Locate the cell with the specified text and output its [X, Y] center coordinate. 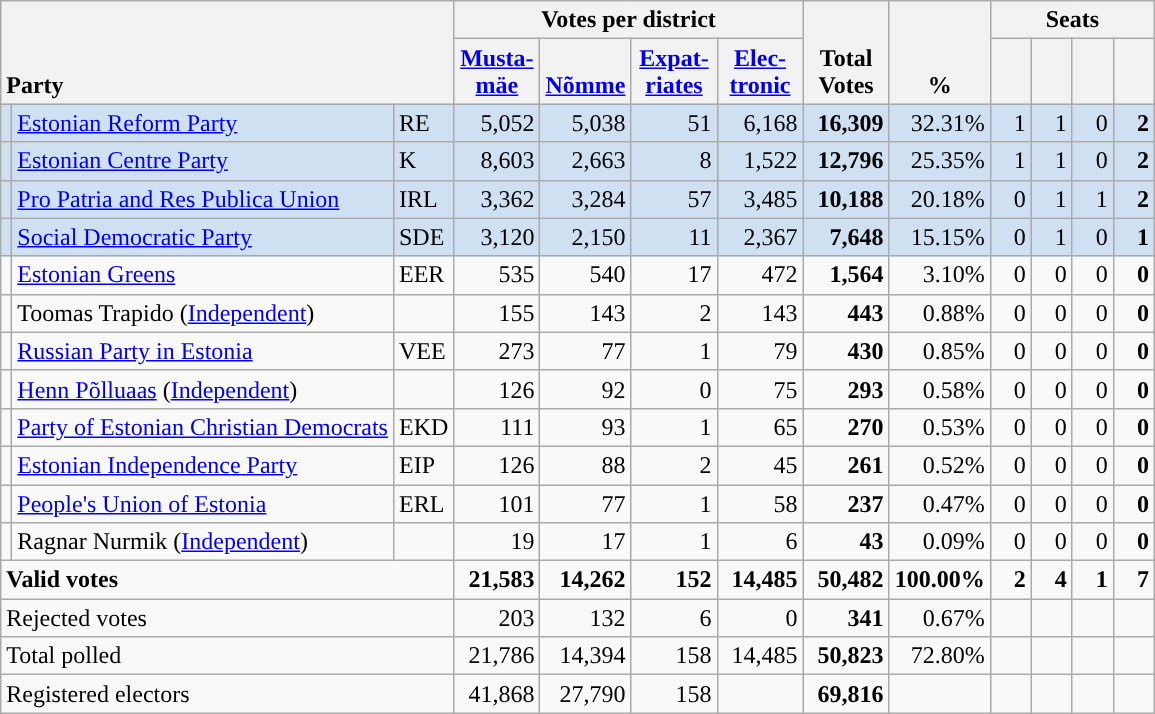
Registered electors [228, 694]
ERL [423, 503]
EIP [423, 465]
5,052 [497, 123]
535 [497, 275]
K [423, 161]
7,648 [846, 237]
Seats [1072, 20]
Total polled [228, 656]
430 [846, 351]
Musta- mäe [497, 72]
12,796 [846, 161]
293 [846, 389]
101 [497, 503]
50,823 [846, 656]
1,564 [846, 275]
7 [1134, 580]
0.88% [940, 313]
Elec- tronic [760, 72]
Total Votes [846, 52]
58 [760, 503]
43 [846, 542]
237 [846, 503]
10,188 [846, 199]
32.31% [940, 123]
Estonian Reform Party [203, 123]
Party of Estonian Christian Democrats [203, 427]
0.52% [940, 465]
0.67% [940, 618]
0.53% [940, 427]
0.85% [940, 351]
0.47% [940, 503]
57 [674, 199]
341 [846, 618]
203 [497, 618]
Party [228, 52]
472 [760, 275]
Pro Patria and Res Publica Union [203, 199]
Nõmme [586, 72]
2,663 [586, 161]
111 [497, 427]
3,120 [497, 237]
3.10% [940, 275]
EKD [423, 427]
1,522 [760, 161]
25.35% [940, 161]
92 [586, 389]
261 [846, 465]
14,262 [586, 580]
Henn Põlluaas (Independent) [203, 389]
11 [674, 237]
45 [760, 465]
65 [760, 427]
21,583 [497, 580]
50,482 [846, 580]
79 [760, 351]
443 [846, 313]
Votes per district [628, 20]
Ragnar Nurmik (Independent) [203, 542]
RE [423, 123]
Social Democratic Party [203, 237]
155 [497, 313]
14,394 [586, 656]
0.09% [940, 542]
41,868 [497, 694]
Russian Party in Estonia [203, 351]
75 [760, 389]
15.15% [940, 237]
8 [674, 161]
20.18% [940, 199]
Estonian Centre Party [203, 161]
3,284 [586, 199]
2,367 [760, 237]
5,038 [586, 123]
27,790 [586, 694]
72.80% [940, 656]
3,362 [497, 199]
2,150 [586, 237]
8,603 [497, 161]
IRL [423, 199]
51 [674, 123]
People's Union of Estonia [203, 503]
Rejected votes [228, 618]
0.58% [940, 389]
3,485 [760, 199]
273 [497, 351]
100.00% [940, 580]
EER [423, 275]
Toomas Trapido (Independent) [203, 313]
6,168 [760, 123]
4 [1052, 580]
132 [586, 618]
19 [497, 542]
540 [586, 275]
VEE [423, 351]
88 [586, 465]
21,786 [497, 656]
Estonian Greens [203, 275]
Estonian Independence Party [203, 465]
93 [586, 427]
SDE [423, 237]
152 [674, 580]
Valid votes [228, 580]
% [940, 52]
Expat- riates [674, 72]
16,309 [846, 123]
69,816 [846, 694]
270 [846, 427]
